Scan for the cell matching the given text and deliver its [X, Y] coordinate at center. 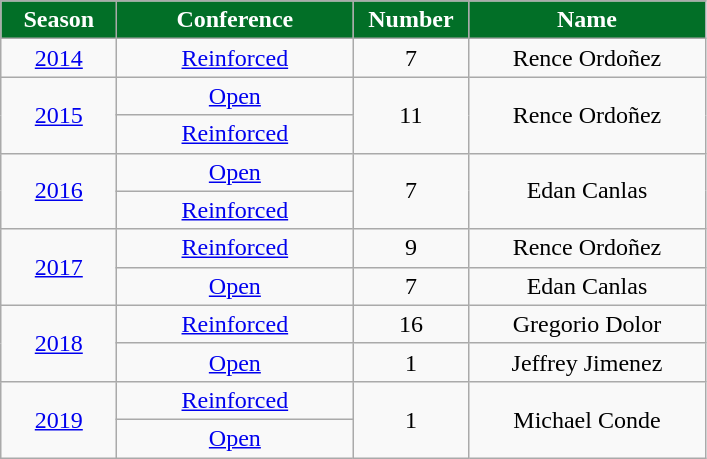
Season [59, 20]
2017 [59, 267]
2015 [59, 115]
Number [411, 20]
2014 [59, 58]
Jeffrey Jimenez [587, 362]
16 [411, 324]
Conference [235, 20]
2018 [59, 343]
Gregorio Dolor [587, 324]
2019 [59, 419]
9 [411, 248]
Name [587, 20]
11 [411, 115]
2016 [59, 191]
Michael Conde [587, 419]
